Pinpoint the cell where the given text exists, returning its [X, Y] midpoint coordinate. 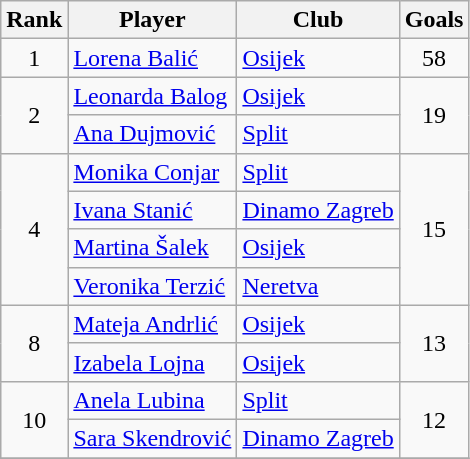
10 [34, 419]
8 [34, 343]
Mateja Andrlić [152, 324]
Neretva [318, 286]
Veronika Terzić [152, 286]
2 [34, 115]
58 [434, 58]
Goals [434, 20]
19 [434, 115]
15 [434, 229]
Ivana Stanić [152, 210]
Monika Conjar [152, 172]
1 [34, 58]
Martina Šalek [152, 248]
Player [152, 20]
Lorena Balić [152, 58]
Ana Dujmović [152, 134]
Club [318, 20]
12 [434, 419]
Izabela Lojna [152, 362]
Leonarda Balog [152, 96]
13 [434, 343]
4 [34, 229]
Rank [34, 20]
Sara Skendrović [152, 438]
Anela Lubina [152, 400]
